Identify which cell holds the provided text, then report its (X, Y) central coordinate. 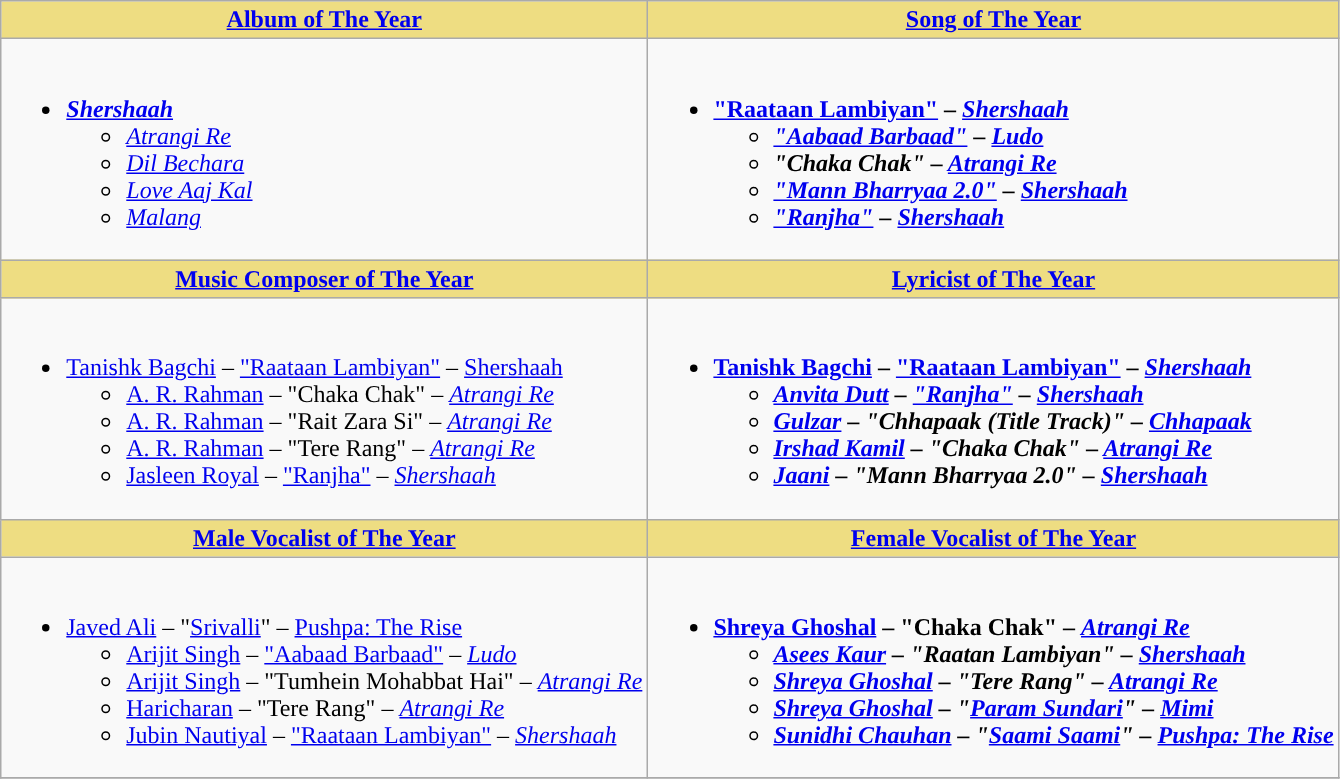
Song of The Year (994, 20)
"Raataan Lambiyan" – Shershaah"Aabaad Barbaad" – Ludo"Chaka Chak" – Atrangi Re"Mann Bharryaa 2.0" – Shershaah"Ranjha" – Shershaah (994, 150)
Female Vocalist of The Year (994, 538)
Music Composer of The Year (324, 279)
Album of The Year (324, 20)
Lyricist of The Year (994, 279)
ShershaahAtrangi ReDil BecharaLove Aaj KalMalang (324, 150)
Male Vocalist of The Year (324, 538)
